Capture the cell that displays the provided text and extract its [x, y] central coordinate. 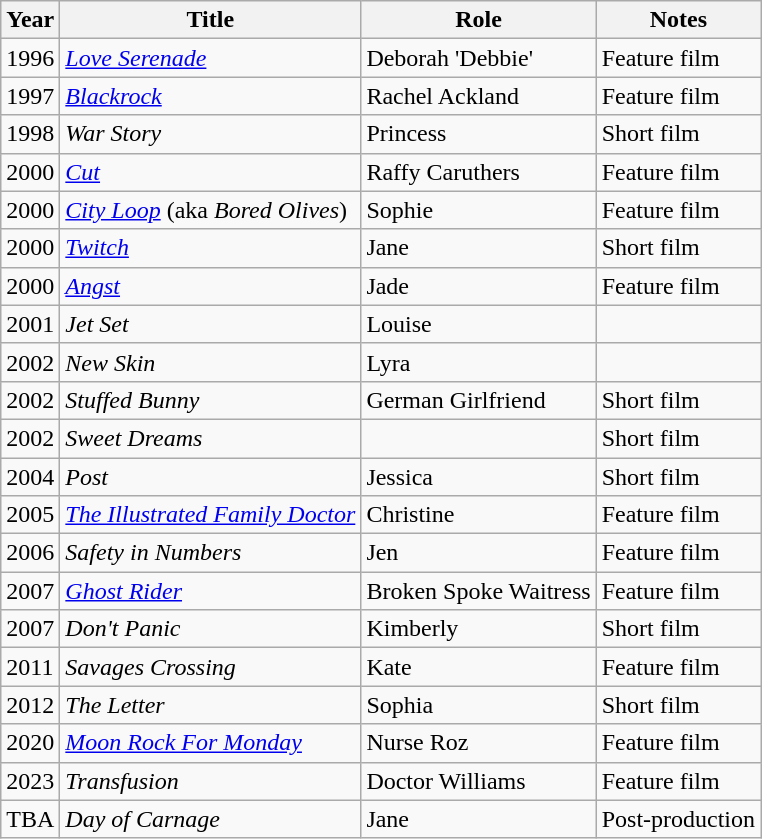
2011 [30, 667]
Kimberly [478, 629]
Blackrock [210, 96]
1996 [30, 58]
Sophie [478, 210]
Safety in Numbers [210, 553]
Sophia [478, 705]
2012 [30, 705]
Jade [478, 286]
Christine [478, 515]
Doctor Williams [478, 781]
Title [210, 20]
Day of Carnage [210, 819]
2001 [30, 324]
Notes [678, 20]
1997 [30, 96]
Louise [478, 324]
Jen [478, 553]
New Skin [210, 362]
German Girlfriend [478, 400]
Post-production [678, 819]
Angst [210, 286]
The Letter [210, 705]
1998 [30, 134]
Lyra [478, 362]
Cut [210, 172]
Role [478, 20]
Princess [478, 134]
Twitch [210, 248]
Deborah 'Debbie' [478, 58]
Kate [478, 667]
2006 [30, 553]
Post [210, 477]
Raffy Caruthers [478, 172]
Rachel Ackland [478, 96]
Stuffed Bunny [210, 400]
Jet Set [210, 324]
Jessica [478, 477]
Don't Panic [210, 629]
Nurse Roz [478, 743]
War Story [210, 134]
Ghost Rider [210, 591]
Transfusion [210, 781]
The Illustrated Family Doctor [210, 515]
Moon Rock For Monday [210, 743]
Love Serenade [210, 58]
2005 [30, 515]
TBA [30, 819]
Broken Spoke Waitress [478, 591]
2020 [30, 743]
Sweet Dreams [210, 438]
Year [30, 20]
2004 [30, 477]
2023 [30, 781]
City Loop (aka Bored Olives) [210, 210]
Savages Crossing [210, 667]
